Provide the [X, Y] coordinate of the cell's center where the given text is located.  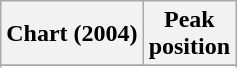
Chart (2004) [72, 34]
Peakposition [189, 34]
